From the cell containing the given text, extract its center point as (x, y) coordinate. 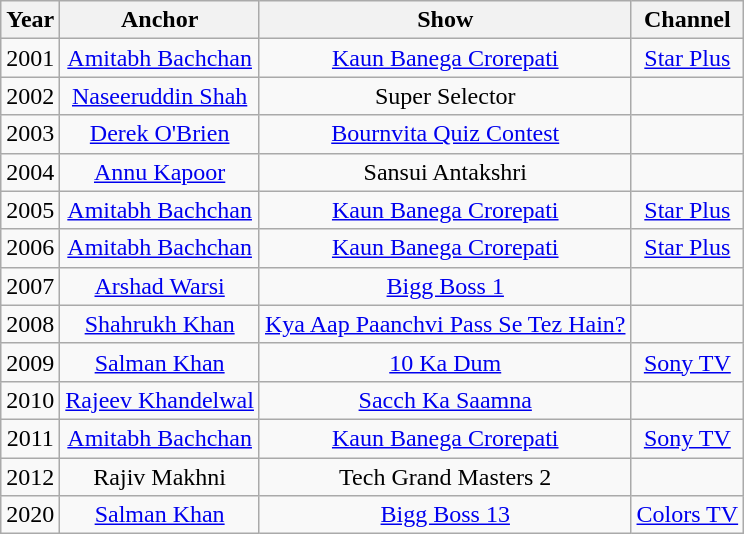
2005 (30, 210)
2004 (30, 172)
2002 (30, 96)
2006 (30, 248)
Annu Kapoor (160, 172)
Sacch Ka Saamna (445, 400)
2001 (30, 58)
2012 (30, 477)
2009 (30, 362)
Anchor (160, 20)
Bournvita Quiz Contest (445, 134)
Kya Aap Paanchvi Pass Se Tez Hain? (445, 324)
Show (445, 20)
Bigg Boss 1 (445, 286)
2007 (30, 286)
Derek O'Brien (160, 134)
2010 (30, 400)
2020 (30, 515)
Shahrukh Khan (160, 324)
Rajiv Makhni (160, 477)
2011 (30, 438)
Sansui Antakshri (445, 172)
Super Selector (445, 96)
Rajeev Khandelwal (160, 400)
Year (30, 20)
Arshad Warsi (160, 286)
2008 (30, 324)
Colors TV (688, 515)
10 Ka Dum (445, 362)
2003 (30, 134)
Channel (688, 20)
Naseeruddin Shah (160, 96)
Bigg Boss 13 (445, 515)
Tech Grand Masters 2 (445, 477)
